Scan for the cell matching the given text and deliver its (x, y) coordinate at center. 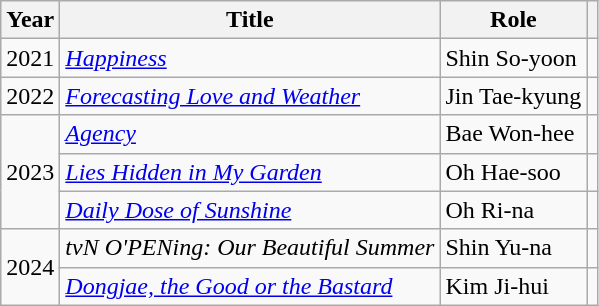
Kim Ji-hui (514, 286)
Dongjae, the Good or the Bastard (250, 286)
2024 (30, 267)
Role (514, 20)
Jin Tae-kyung (514, 96)
2021 (30, 58)
Title (250, 20)
Shin Yu-na (514, 248)
Bae Won-hee (514, 134)
Daily Dose of Sunshine (250, 210)
Year (30, 20)
Forecasting Love and Weather (250, 96)
Happiness (250, 58)
2022 (30, 96)
Oh Ri-na (514, 210)
Oh Hae-soo (514, 172)
2023 (30, 172)
Shin So-yoon (514, 58)
tvN O'PENing: Our Beautiful Summer (250, 248)
Lies Hidden in My Garden (250, 172)
Agency (250, 134)
